Capture the cell that displays the provided text and extract its (X, Y) central coordinate. 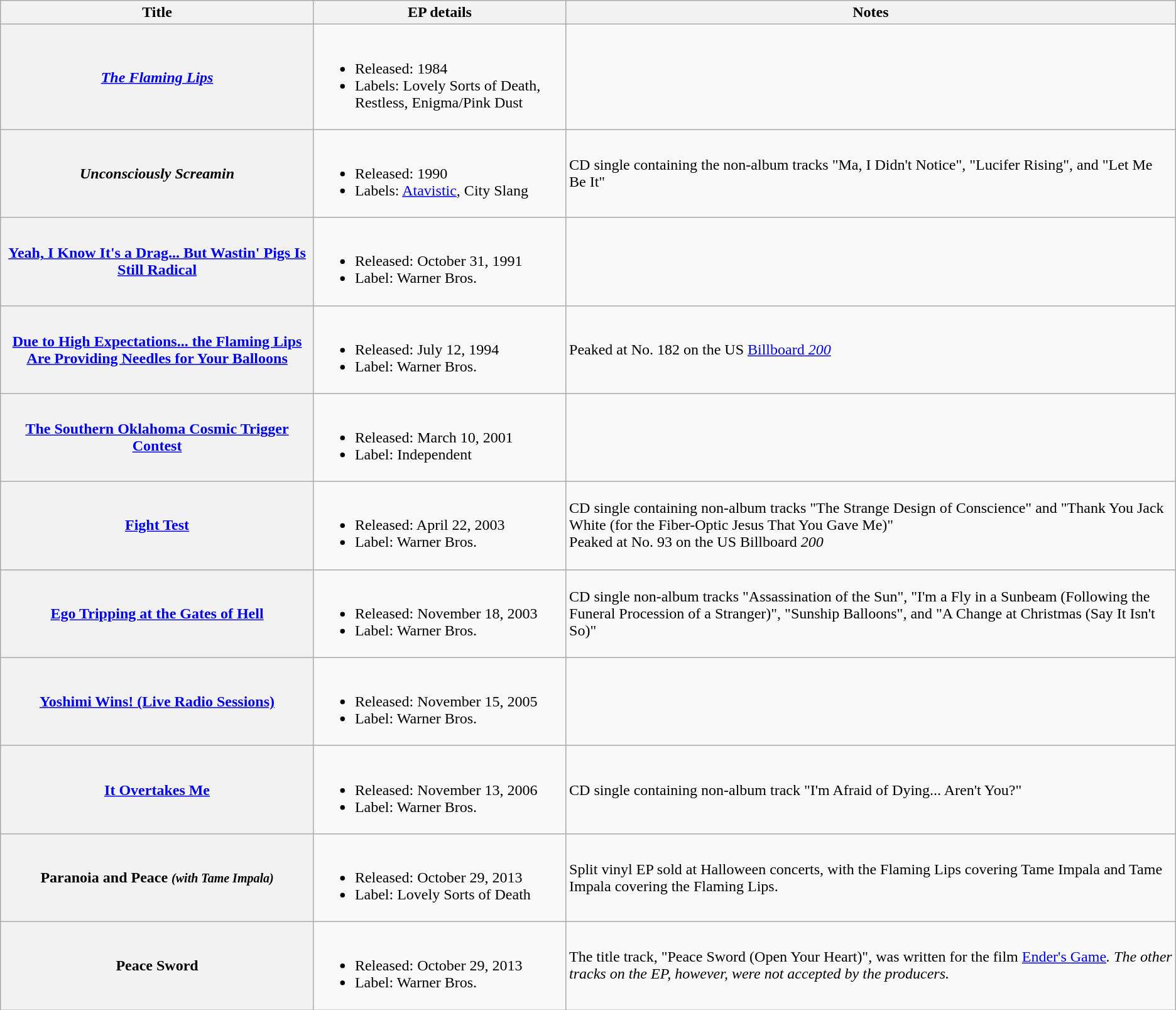
EP details (440, 13)
Released: March 10, 2001Label: Independent (440, 437)
CD single containing non-album track "I'm Afraid of Dying... Aren't You?" (871, 789)
The Flaming Lips (157, 77)
Yeah, I Know It's a Drag... But Wastin' Pigs Is Still Radical (157, 261)
CD single containing the non-album tracks "Ma, I Didn't Notice", "Lucifer Rising", and "Let Me Be It" (871, 173)
It Overtakes Me (157, 789)
The Southern Oklahoma Cosmic Trigger Contest (157, 437)
Released: October 31, 1991Label: Warner Bros. (440, 261)
Released: November 18, 2003Label: Warner Bros. (440, 613)
Released: April 22, 2003Label: Warner Bros. (440, 525)
Released: 1984Labels: Lovely Sorts of Death, Restless, Enigma/Pink Dust (440, 77)
Peace Sword (157, 965)
Released: October 29, 2013Label: Warner Bros. (440, 965)
Ego Tripping at the Gates of Hell (157, 613)
Yoshimi Wins! (Live Radio Sessions) (157, 701)
Notes (871, 13)
Released: July 12, 1994Label: Warner Bros. (440, 349)
Released: November 13, 2006Label: Warner Bros. (440, 789)
Peaked at No. 182 on the US Billboard 200 (871, 349)
Released: 1990Labels: Atavistic, City Slang (440, 173)
Unconsciously Screamin (157, 173)
Released: October 29, 2013Label: Lovely Sorts of Death (440, 877)
Title (157, 13)
Split vinyl EP sold at Halloween concerts, with the Flaming Lips covering Tame Impala and Tame Impala covering the Flaming Lips. (871, 877)
Released: November 15, 2005Label: Warner Bros. (440, 701)
Fight Test (157, 525)
Paranoia and Peace (with Tame Impala) (157, 877)
Due to High Expectations... the Flaming Lips Are Providing Needles for Your Balloons (157, 349)
